Return (x, y) of the center of cell containing provided text 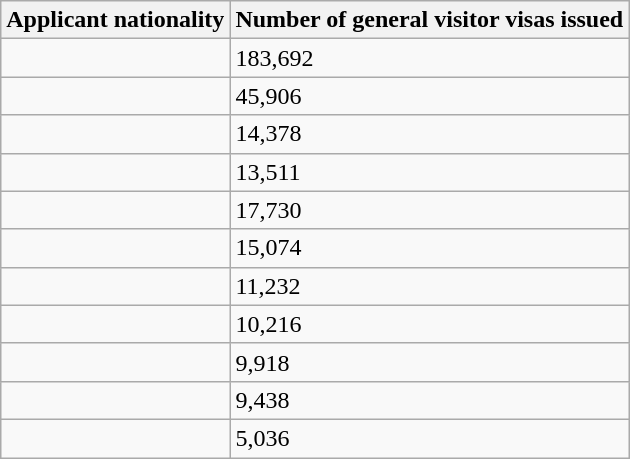
9,438 (430, 400)
183,692 (430, 58)
17,730 (430, 210)
10,216 (430, 324)
11,232 (430, 286)
5,036 (430, 438)
Number of general visitor visas issued (430, 20)
Applicant nationality (116, 20)
14,378 (430, 134)
13,511 (430, 172)
9,918 (430, 362)
45,906 (430, 96)
15,074 (430, 248)
